Determine the (X, Y) coordinate at the center of the cell enclosing the given text.  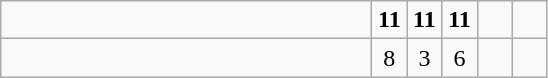
3 (424, 58)
8 (390, 58)
6 (460, 58)
